From the cell containing the given text, extract its center point as [X, Y] coordinate. 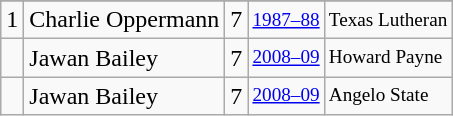
Texas Lutheran [388, 20]
Charlie Oppermann [124, 20]
Howard Payne [388, 58]
1987–88 [286, 20]
1 [12, 20]
Angelo State [388, 96]
